Scan for the cell matching the given text and deliver its (X, Y) coordinate at center. 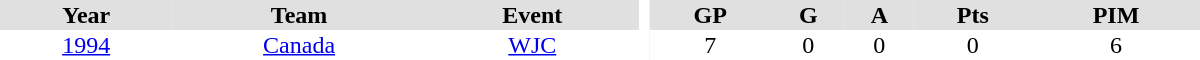
Pts (973, 15)
WJC (532, 45)
6 (1116, 45)
G (808, 15)
1994 (86, 45)
7 (710, 45)
Team (298, 15)
Canada (298, 45)
Event (532, 15)
PIM (1116, 15)
A (880, 15)
Year (86, 15)
GP (710, 15)
